Return [x, y] of the center of cell containing provided text 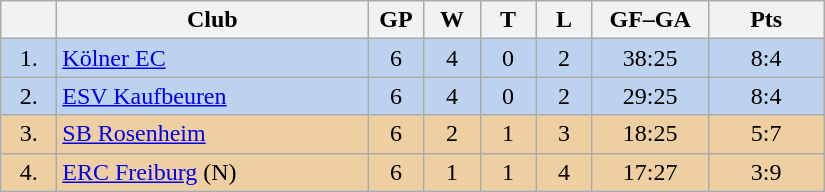
2. [29, 96]
4. [29, 172]
3 [564, 134]
Pts [766, 20]
T [508, 20]
ESV Kaufbeuren [212, 96]
GF–GA [650, 20]
SB Rosenheim [212, 134]
5:7 [766, 134]
L [564, 20]
Club [212, 20]
ERC Freiburg (N) [212, 172]
18:25 [650, 134]
38:25 [650, 58]
17:27 [650, 172]
GP [396, 20]
3. [29, 134]
1. [29, 58]
3:9 [766, 172]
29:25 [650, 96]
W [452, 20]
Kölner EC [212, 58]
